Return [x, y] of the center of cell containing provided text 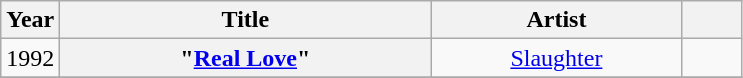
1992 [30, 58]
"Real Love" [246, 58]
Title [246, 20]
Slaughter [556, 58]
Year [30, 20]
Artist [556, 20]
